Identify which cell holds the provided text, then report its [x, y] central coordinate. 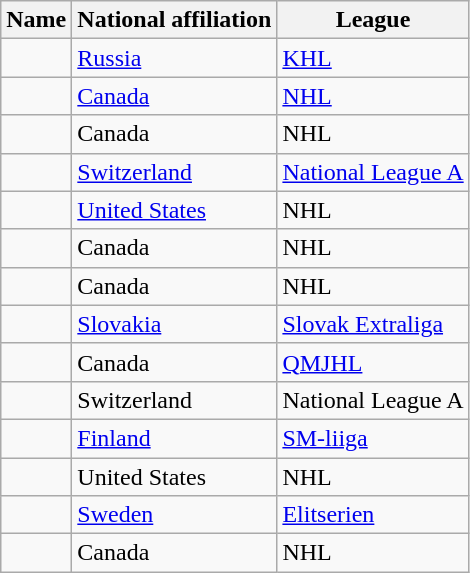
QMJHL [373, 362]
National affiliation [174, 20]
Russia [174, 58]
SM-liiga [373, 438]
Slovakia [174, 324]
Finland [174, 438]
Name [36, 20]
Sweden [174, 515]
KHL [373, 58]
Elitserien [373, 515]
League [373, 20]
Slovak Extraliga [373, 324]
